From the cell containing the given text, extract its center point as (x, y) coordinate. 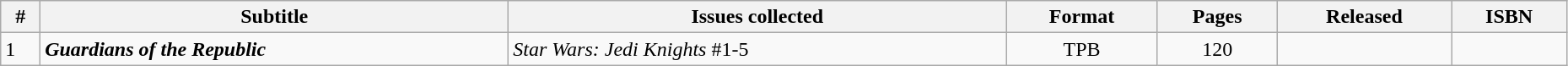
Format (1082, 17)
ISBN (1509, 17)
120 (1217, 49)
Pages (1217, 17)
Issues collected (757, 17)
Star Wars: Jedi Knights #1-5 (757, 49)
1 (20, 49)
TPB (1082, 49)
Subtitle (275, 17)
# (20, 17)
Released (1365, 17)
Guardians of the Republic (275, 49)
